Extract the (X, Y) coordinate from the center of the cell holding the provided text.  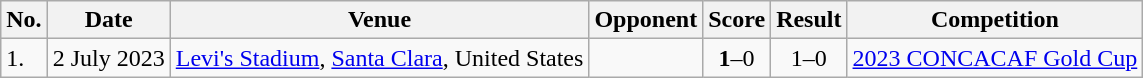
Opponent (646, 20)
1. (24, 58)
Score (737, 20)
Levi's Stadium, Santa Clara, United States (380, 58)
Result (809, 20)
2023 CONCACAF Gold Cup (995, 58)
Date (108, 20)
Competition (995, 20)
Venue (380, 20)
No. (24, 20)
2 July 2023 (108, 58)
